From the cell containing the given text, extract its center point as (x, y) coordinate. 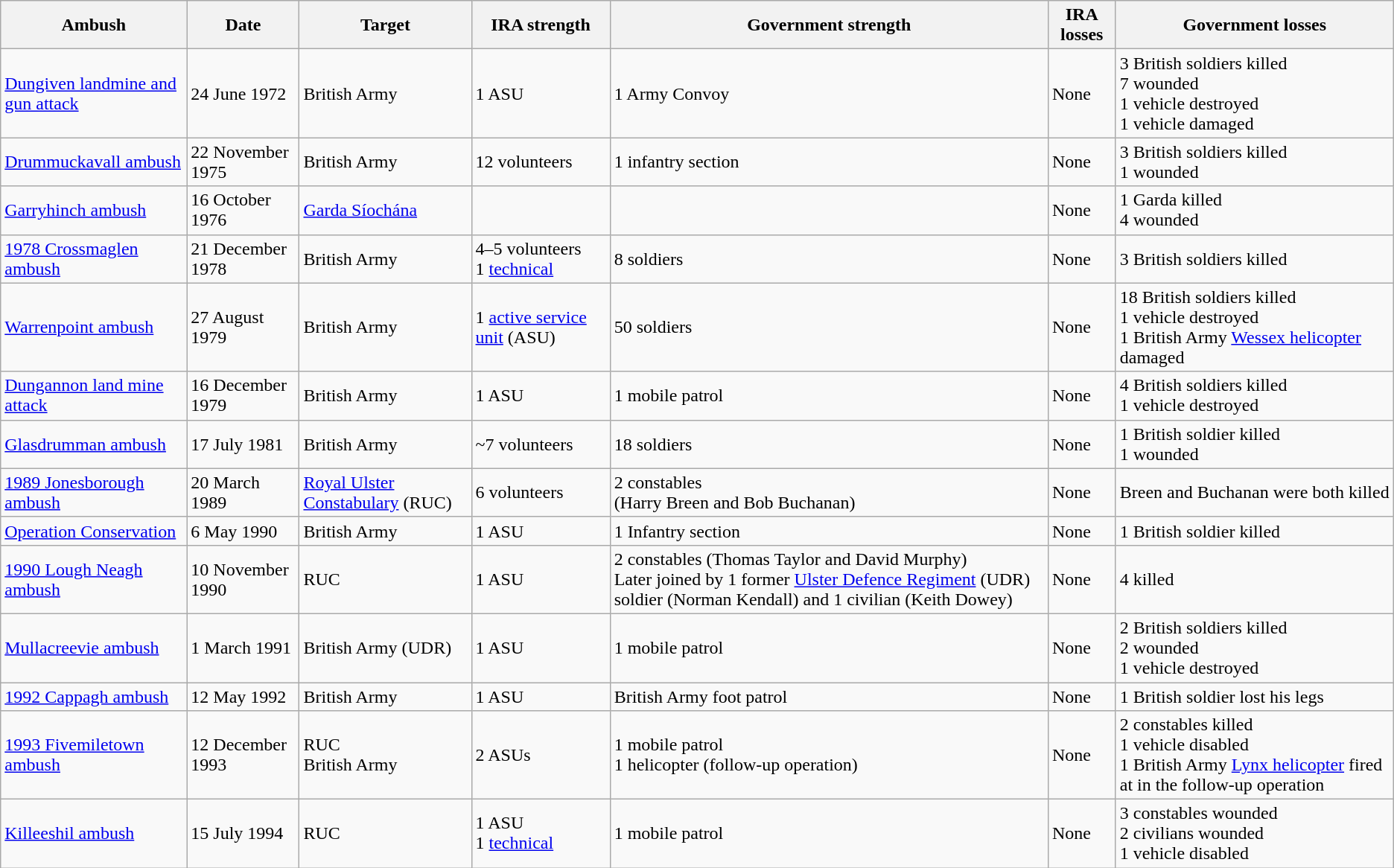
Operation Conservation (94, 531)
Mullacreevie ambush (94, 648)
1 active service unit (ASU) (541, 328)
1 Army Convoy (829, 94)
15 July 1994 (243, 834)
4 killed (1254, 579)
1 British soldier killed (1254, 531)
1 mobile patrol1 helicopter (follow-up operation) (829, 755)
Date (243, 25)
1992 Cappagh ambush (94, 696)
27 August 1979 (243, 328)
1 March 1991 (243, 648)
Target (386, 25)
IRA strength (541, 25)
24 June 1972 (243, 94)
6 volunteers (541, 493)
50 soldiers (829, 328)
2 constables killed1 vehicle disabled1 British Army Lynx helicopter fired at in the follow-up operation (1254, 755)
2 British soldiers killed2 wounded1 vehicle destroyed (1254, 648)
21 December 1978 (243, 259)
Royal Ulster Constabulary (RUC) (386, 493)
~7 volunteers (541, 444)
1993 Fivemiletown ambush (94, 755)
IRA losses (1081, 25)
4–5 volunteers1 technical (541, 259)
1 British soldier lost his legs (1254, 696)
Drummuckavall ambush (94, 162)
20 March 1989 (243, 493)
1978 Crossmaglen ambush (94, 259)
1 Garda killed 4 wounded (1254, 210)
12 May 1992 (243, 696)
3 British soldiers killed (1254, 259)
2 ASUs (541, 755)
22 November 1975 (243, 162)
8 soldiers (829, 259)
Killeeshil ambush (94, 834)
3 British soldiers killed1 wounded (1254, 162)
2 constables(Harry Breen and Bob Buchanan) (829, 493)
16 October 1976 (243, 210)
12 volunteers (541, 162)
1989 Jonesborough ambush (94, 493)
3 constables wounded2 civilians wounded1 vehicle disabled (1254, 834)
3 British soldiers killed7 wounded1 vehicle destroyed 1 vehicle damaged (1254, 94)
1 infantry section (829, 162)
6 May 1990 (243, 531)
4 British soldiers killed1 vehicle destroyed (1254, 396)
Government losses (1254, 25)
16 December 1979 (243, 396)
British Army foot patrol (829, 696)
1 British soldier killed1 wounded (1254, 444)
Warrenpoint ambush (94, 328)
1 Infantry section (829, 531)
Garryhinch ambush (94, 210)
1990 Lough Neagh ambush (94, 579)
12 December 1993 (243, 755)
RUCBritish Army (386, 755)
Breen and Buchanan were both killed (1254, 493)
Dungannon land mine attack (94, 396)
British Army (UDR) (386, 648)
10 November 1990 (243, 579)
Glasdrumman ambush (94, 444)
Garda Síochána (386, 210)
1 ASU1 technical (541, 834)
18 soldiers (829, 444)
Ambush (94, 25)
18 British soldiers killed1 vehicle destroyed1 British Army Wessex helicopter damaged (1254, 328)
17 July 1981 (243, 444)
Government strength (829, 25)
Dungiven landmine and gun attack (94, 94)
